Output the (x, y) coordinate of the center of the cell containing the given text.  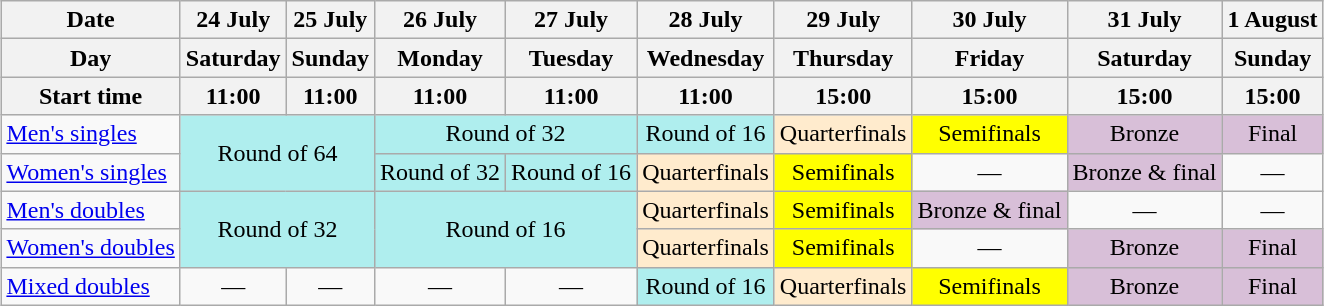
Women's doubles (90, 248)
Wednesday (706, 58)
Thursday (843, 58)
Women's singles (90, 172)
Monday (440, 58)
Round of 64 (277, 153)
26 July (440, 20)
Tuesday (572, 58)
30 July (990, 20)
Friday (990, 58)
Date (90, 20)
Start time (90, 96)
24 July (233, 20)
28 July (706, 20)
Men's singles (90, 134)
29 July (843, 20)
1 August (1272, 20)
Men's doubles (90, 210)
31 July (1144, 20)
Day (90, 58)
27 July (572, 20)
25 July (330, 20)
Mixed doubles (90, 286)
